Detect which cell encompasses the target text, then output its [x, y] center coordinate. 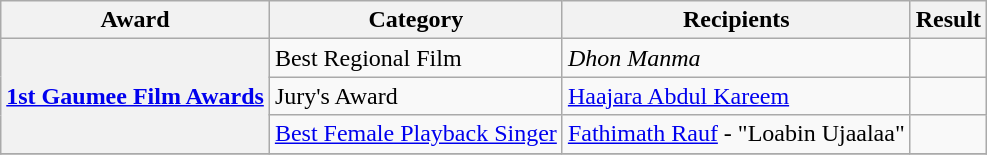
Category [416, 20]
Best Female Playback Singer [416, 134]
Jury's Award [416, 96]
Fathimath Rauf - "Loabin Ujaalaa" [736, 134]
Best Regional Film [416, 58]
Dhon Manma [736, 58]
Recipients [736, 20]
1st Gaumee Film Awards [136, 96]
Award [136, 20]
Result [948, 20]
Haajara Abdul Kareem [736, 96]
